Return the (X, Y) coordinate for the center point of the cell that contains the specified text.  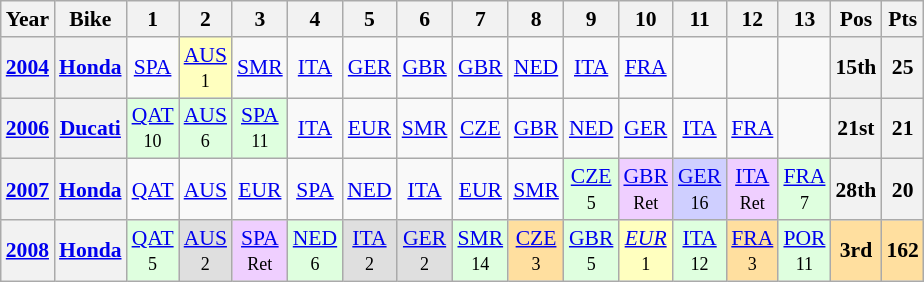
AUS1 (206, 68)
SPA11 (260, 128)
Pts (902, 19)
AUS2 (206, 250)
3rd (856, 250)
20 (902, 190)
2008 (28, 250)
QAT5 (153, 250)
EUR1 (646, 250)
ITA12 (700, 250)
21 (902, 128)
3 (260, 19)
11 (700, 19)
AUS6 (206, 128)
QAT (153, 190)
9 (592, 19)
ITA2 (369, 250)
AUS (206, 190)
FRA7 (804, 190)
GER16 (700, 190)
CZE5 (592, 190)
10 (646, 19)
13 (804, 19)
CZE (480, 128)
CZE3 (536, 250)
FRA3 (752, 250)
25 (902, 68)
NED6 (315, 250)
Year (28, 19)
SPARet (260, 250)
28th (856, 190)
162 (902, 250)
15th (856, 68)
GBR5 (592, 250)
2004 (28, 68)
Bike (90, 19)
Pos (856, 19)
GBRRet (646, 190)
Ducati (90, 128)
2 (206, 19)
SMR14 (480, 250)
21st (856, 128)
ITARet (752, 190)
4 (315, 19)
POR11 (804, 250)
2006 (28, 128)
6 (425, 19)
2007 (28, 190)
12 (752, 19)
7 (480, 19)
QAT10 (153, 128)
5 (369, 19)
1 (153, 19)
GER2 (425, 250)
8 (536, 19)
